Output the [X, Y] coordinate of the center of the cell containing the given text.  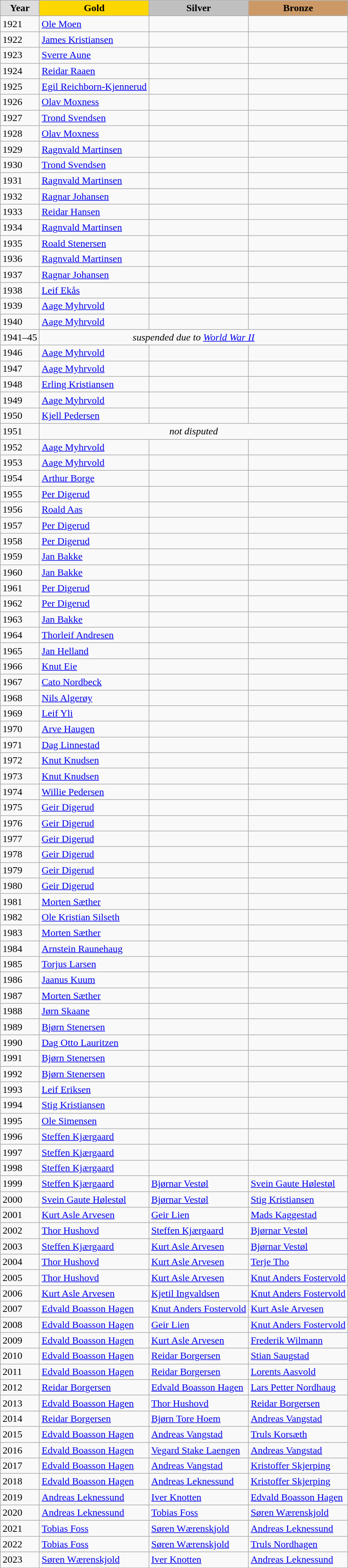
1986 [20, 980]
2002 [20, 1231]
2004 [20, 1262]
1955 [20, 494]
1995 [20, 1121]
Lars Petter Nordhaug [298, 1387]
1934 [20, 228]
Lorents Aasvold [298, 1372]
1935 [20, 243]
1939 [20, 306]
1923 [20, 55]
Arnstein Raunehaug [94, 948]
1946 [20, 353]
2018 [20, 1482]
1993 [20, 1090]
Arve Haugen [94, 729]
1989 [20, 1027]
Jaanus Kuum [94, 980]
1978 [20, 854]
2016 [20, 1450]
Cato Nordbeck [94, 682]
2017 [20, 1466]
1957 [20, 525]
1964 [20, 635]
Silver [199, 8]
1997 [20, 1152]
1925 [20, 86]
1996 [20, 1136]
1991 [20, 1058]
2003 [20, 1246]
1976 [20, 823]
1982 [20, 917]
1962 [20, 604]
1951 [20, 431]
2001 [20, 1215]
1956 [20, 510]
not disputed [194, 431]
1965 [20, 651]
1931 [20, 180]
Kjell Pedersen [94, 415]
Jørn Skaane [94, 1011]
2010 [20, 1356]
1947 [20, 369]
2000 [20, 1199]
1987 [20, 996]
1929 [20, 149]
Sverre Aune [94, 55]
Ole Moen [94, 24]
Leif Eriksen [94, 1090]
Knut Eie [94, 666]
1937 [20, 275]
2014 [20, 1419]
1972 [20, 761]
2005 [20, 1278]
Vegard Stake Laengen [199, 1450]
1971 [20, 745]
Arthur Borge [94, 478]
Gold [94, 8]
2022 [20, 1544]
2006 [20, 1293]
1954 [20, 478]
1932 [20, 196]
1999 [20, 1183]
1979 [20, 870]
Egil Reichborn-Kjennerud [94, 86]
Kjetil Ingvaldsen [199, 1293]
Roald Aas [94, 510]
1930 [20, 165]
1970 [20, 729]
Dag Otto Lauritzen [94, 1043]
Leif Yli [94, 714]
1961 [20, 588]
1981 [20, 901]
Stian Saugstad [298, 1356]
1938 [20, 290]
1973 [20, 776]
Frederik Wilmann [298, 1340]
1959 [20, 557]
Ole Kristian Silseth [94, 917]
suspended due to World War II [194, 337]
Nils Algerøy [94, 698]
Terje Tho [298, 1262]
1949 [20, 400]
1927 [20, 118]
1952 [20, 447]
James Kristiansen [94, 40]
1924 [20, 71]
1998 [20, 1168]
Truls Nordhagen [298, 1544]
1988 [20, 1011]
Thorleif Andresen [94, 635]
1984 [20, 948]
2021 [20, 1528]
1974 [20, 792]
Ole Simensen [94, 1121]
1936 [20, 259]
1968 [20, 698]
1967 [20, 682]
Bronze [298, 8]
1921 [20, 24]
2012 [20, 1387]
1922 [20, 40]
Reidar Raaen [94, 71]
Jan Helland [94, 651]
1966 [20, 666]
Torjus Larsen [94, 964]
1960 [20, 572]
1950 [20, 415]
2011 [20, 1372]
1992 [20, 1074]
1948 [20, 384]
1985 [20, 964]
1941–45 [20, 337]
1969 [20, 714]
Truls Korsæth [298, 1434]
Dag Linnestad [94, 745]
2007 [20, 1309]
Roald Stenersen [94, 243]
1953 [20, 463]
Leif Ekås [94, 290]
1980 [20, 886]
2008 [20, 1325]
Year [20, 8]
Mads Kaggestad [298, 1215]
1963 [20, 619]
1975 [20, 807]
2013 [20, 1403]
1990 [20, 1043]
1928 [20, 133]
1933 [20, 212]
Willie Pedersen [94, 792]
2009 [20, 1340]
Bjørn Tore Hoem [199, 1419]
Reidar Hansen [94, 212]
1958 [20, 541]
1926 [20, 102]
1977 [20, 839]
1983 [20, 933]
Erling Kristiansen [94, 384]
2019 [20, 1497]
2015 [20, 1434]
2020 [20, 1513]
1994 [20, 1105]
1940 [20, 322]
2023 [20, 1560]
